Return the (x, y) coordinate for the center point of the cell that contains the specified text.  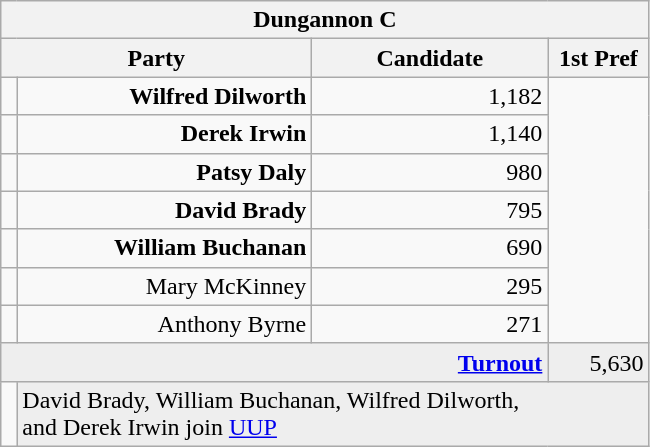
5,630 (598, 362)
1,182 (430, 96)
David Brady (164, 210)
295 (430, 286)
David Brady, William Buchanan, Wilfred Dilworth, and Derek Irwin join UUP (333, 414)
Patsy Daly (164, 172)
Dungannon C (325, 20)
Mary McKinney (164, 286)
1,140 (430, 134)
Wilfred Dilworth (164, 96)
Derek Irwin (164, 134)
Turnout (274, 362)
Anthony Byrne (164, 324)
1st Pref (598, 58)
690 (430, 248)
271 (430, 324)
Party (156, 58)
Candidate (430, 58)
795 (430, 210)
William Buchanan (164, 248)
980 (430, 172)
